Provide the (x, y) coordinate of the cell's center where the given text is located.  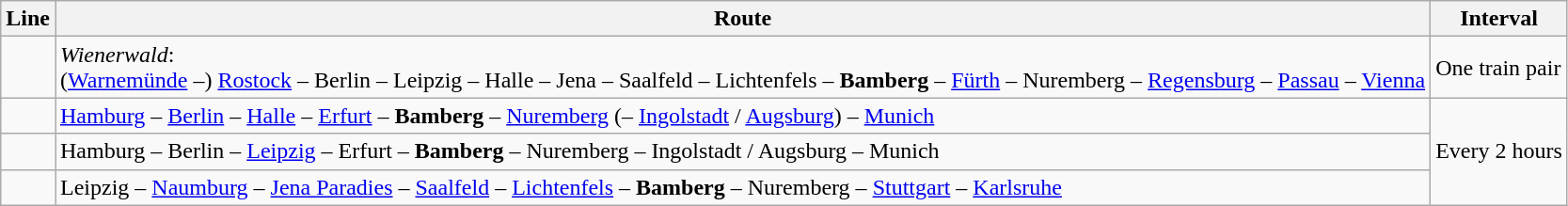
Hamburg – Berlin – Halle – Erfurt – Bamberg – Nuremberg (– Ingolstadt / Augsburg) – Munich (742, 116)
Line (28, 19)
Leipzig – Naumburg – Jena Paradies – Saalfeld – Lichtenfels – Bamberg – Nuremberg – Stuttgart – Karlsruhe (742, 187)
Interval (1499, 19)
Hamburg – Berlin – Leipzig – Erfurt – Bamberg – Nuremberg – Ingolstadt / Augsburg – Munich (742, 151)
Route (742, 19)
One train pair (1499, 68)
Every 2 hours (1499, 151)
